Capture the cell that displays the provided text and extract its [X, Y] central coordinate. 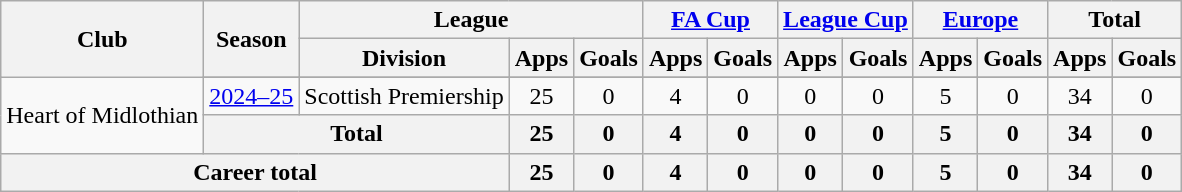
2024–25 [252, 96]
Division [404, 58]
League [472, 20]
FA Cup [710, 20]
Scottish Premiership [404, 96]
Career total [255, 172]
Season [252, 39]
League Cup [846, 20]
Europe [980, 20]
Club [102, 39]
Heart of Midlothian [102, 115]
